Identify which cell holds the provided text, then report its (X, Y) central coordinate. 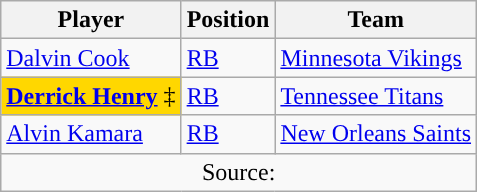
Minnesota Vikings (376, 58)
Player (91, 20)
Tennessee Titans (376, 96)
Alvin Kamara (91, 134)
Source: (239, 172)
Position (228, 20)
Derrick Henry ‡ (91, 96)
New Orleans Saints (376, 134)
Dalvin Cook (91, 58)
Team (376, 20)
